Return the [x, y] coordinate for the center point of the cell that contains the specified text.  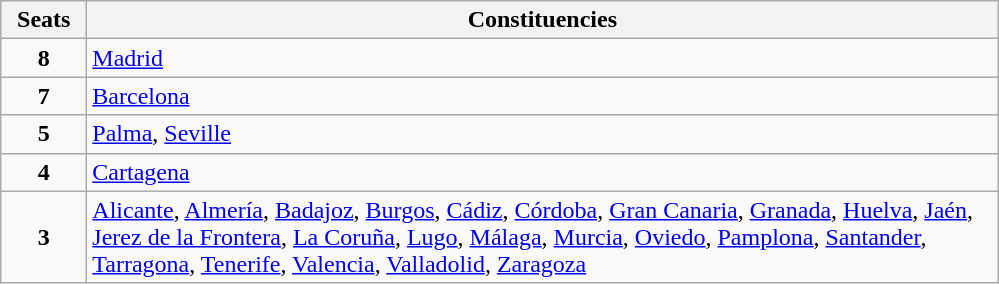
Barcelona [542, 96]
Seats [44, 20]
3 [44, 237]
Constituencies [542, 20]
4 [44, 172]
Palma, Seville [542, 134]
7 [44, 96]
Cartagena [542, 172]
Madrid [542, 58]
8 [44, 58]
5 [44, 134]
